Pinpoint the cell where the given text exists, returning its (x, y) midpoint coordinate. 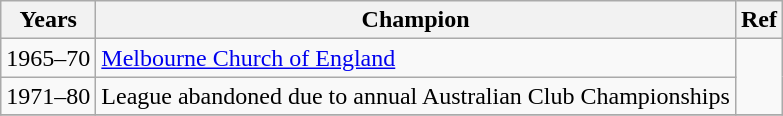
Ref (758, 20)
1971–80 (48, 96)
League abandoned due to annual Australian Club Championships (416, 96)
Champion (416, 20)
Years (48, 20)
Melbourne Church of England (416, 58)
1965–70 (48, 58)
